Output the [X, Y] coordinate of the center of the cell containing the given text.  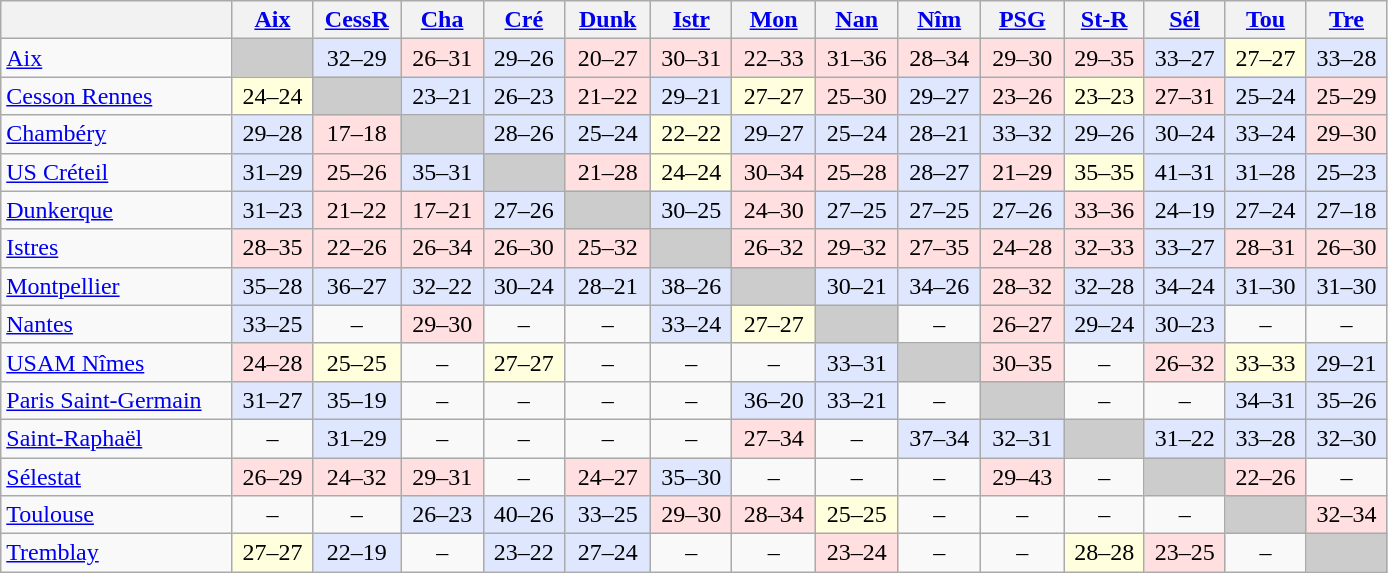
Tre [1346, 20]
PSG [1022, 20]
23–21 [442, 96]
Nan [857, 20]
32–31 [1022, 438]
28–32 [1022, 286]
26–34 [442, 248]
31–27 [272, 400]
US Créteil [116, 172]
34–31 [1266, 400]
22–33 [774, 58]
Nantes [116, 324]
24–27 [607, 477]
25–29 [1346, 96]
29–28 [272, 134]
22–19 [357, 553]
30–31 [692, 58]
Paris Saint-Germain [116, 400]
Tremblay [116, 553]
31–36 [857, 58]
28–27 [940, 172]
Istres [116, 248]
23–22 [524, 553]
37–34 [940, 438]
20–27 [607, 58]
33–32 [1022, 134]
Sélestat [116, 477]
31–22 [1184, 438]
25–28 [857, 172]
28–28 [1104, 553]
Nîm [940, 20]
Sél [1184, 20]
St-R [1104, 20]
29–32 [857, 248]
Mon [774, 20]
35–26 [1346, 400]
36–20 [774, 400]
24–30 [774, 210]
24–19 [1184, 210]
Saint-Raphaël [116, 438]
29–31 [442, 477]
25–23 [1346, 172]
CessR [357, 20]
33–33 [1266, 362]
36–27 [357, 286]
Cesson Rennes [116, 96]
23–25 [1184, 553]
34–26 [940, 286]
Montpellier [116, 286]
30–35 [1022, 362]
Tou [1266, 20]
26–31 [442, 58]
25–32 [607, 248]
32–28 [1104, 286]
30–21 [857, 286]
25–26 [357, 172]
35–28 [272, 286]
23–23 [1104, 96]
23–24 [857, 553]
27–34 [774, 438]
27–18 [1346, 210]
Dunk [607, 20]
23–26 [1022, 96]
Cré [524, 20]
30–25 [692, 210]
35–35 [1104, 172]
33–21 [857, 400]
40–26 [524, 515]
35–31 [442, 172]
21–28 [607, 172]
25–30 [857, 96]
USAM Nîmes [116, 362]
28–31 [1266, 248]
29–24 [1104, 324]
29–35 [1104, 58]
27–31 [1184, 96]
22–22 [692, 134]
29–43 [1022, 477]
32–22 [442, 286]
Cha [442, 20]
31–28 [1266, 172]
32–33 [1104, 248]
17–18 [357, 134]
32–34 [1346, 515]
35–19 [357, 400]
Istr [692, 20]
Chambéry [116, 134]
34–24 [1184, 286]
Dunkerque [116, 210]
26–29 [272, 477]
28–26 [524, 134]
38–26 [692, 286]
35–30 [692, 477]
33–31 [857, 362]
30–34 [774, 172]
26–27 [1022, 324]
41–31 [1184, 172]
Toulouse [116, 515]
33–36 [1104, 210]
30–23 [1184, 324]
21–29 [1022, 172]
32–30 [1346, 438]
27–35 [940, 248]
32–29 [357, 58]
17–21 [442, 210]
24–32 [357, 477]
31–23 [272, 210]
28–35 [272, 248]
